Return the (x, y) coordinate for the center point of the cell that contains the specified text.  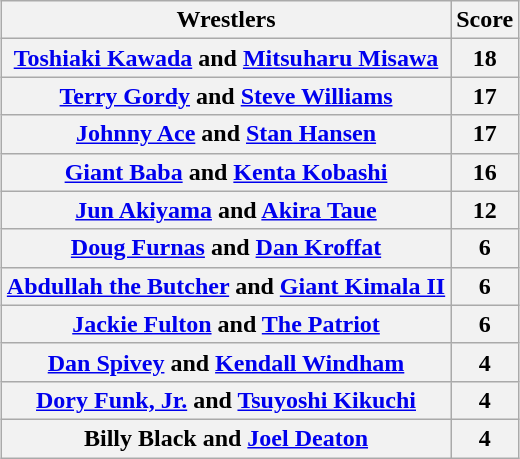
Johnny Ace and Stan Hansen (226, 134)
Dory Funk, Jr. and Tsuyoshi Kikuchi (226, 400)
16 (485, 172)
Doug Furnas and Dan Kroffat (226, 248)
18 (485, 58)
Toshiaki Kawada and Mitsuharu Misawa (226, 58)
Wrestlers (226, 20)
Dan Spivey and Kendall Windham (226, 362)
Billy Black and Joel Deaton (226, 438)
12 (485, 210)
Abdullah the Butcher and Giant Kimala II (226, 286)
Jun Akiyama and Akira Taue (226, 210)
Score (485, 20)
Giant Baba and Kenta Kobashi (226, 172)
Jackie Fulton and The Patriot (226, 324)
Terry Gordy and Steve Williams (226, 96)
